Determine the [X, Y] coordinate at the center of the cell enclosing the given text.  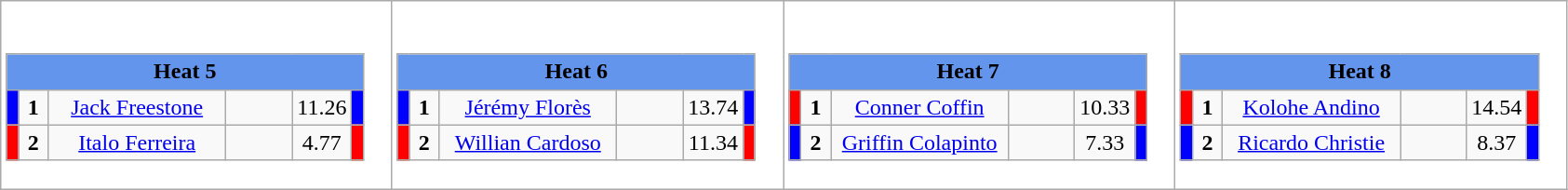
Conner Coffin [919, 107]
Kolohe Andino [1312, 107]
Jérémy Florès [529, 107]
13.74 [713, 107]
Heat 6 1 Jérémy Florès 13.74 2 Willian Cardoso 11.34 [588, 95]
Heat 6 [576, 72]
14.54 [1496, 107]
Heat 7 [968, 72]
Heat 8 1 Kolohe Andino 14.54 2 Ricardo Christie 8.37 [1372, 95]
11.26 [322, 107]
Griffin Colapinto [919, 142]
Heat 7 1 Conner Coffin 10.33 2 Griffin Colapinto 7.33 [979, 95]
Heat 5 1 Jack Freestone 11.26 2 Italo Ferreira 4.77 [196, 95]
Willian Cardoso [529, 142]
Jack Freestone [138, 107]
Heat 5 [184, 72]
7.33 [1106, 142]
11.34 [713, 142]
Heat 8 [1360, 72]
4.77 [322, 142]
8.37 [1496, 142]
Italo Ferreira [138, 142]
10.33 [1106, 107]
Ricardo Christie [1312, 142]
